Determine the (X, Y) coordinate at the center of the cell enclosing the given text.  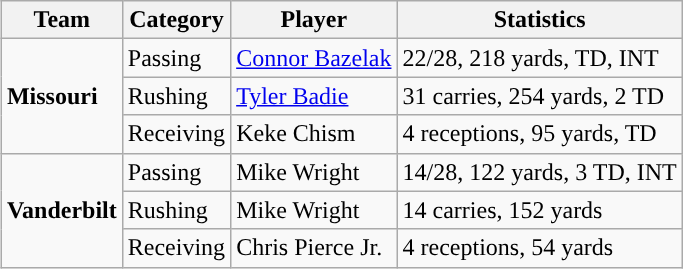
22/28, 218 yards, TD, INT (540, 58)
14 carries, 152 yards (540, 210)
Category (176, 20)
Keke Chism (314, 134)
Missouri (62, 96)
Connor Bazelak (314, 58)
4 receptions, 95 yards, TD (540, 134)
Chris Pierce Jr. (314, 248)
Tyler Badie (314, 96)
Statistics (540, 20)
Team (62, 20)
14/28, 122 yards, 3 TD, INT (540, 172)
Player (314, 20)
31 carries, 254 yards, 2 TD (540, 96)
Vanderbilt (62, 210)
4 receptions, 54 yards (540, 248)
